For the text-containing cell, return its midpoint in (X, Y) coordinate format. 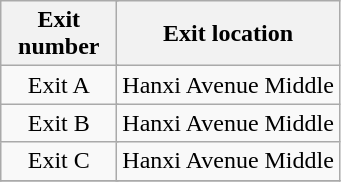
Exit B (59, 123)
Exit number (59, 34)
Exit A (59, 85)
Exit location (228, 34)
Exit C (59, 161)
